Extract the (X, Y) coordinate from the center of the cell holding the provided text.  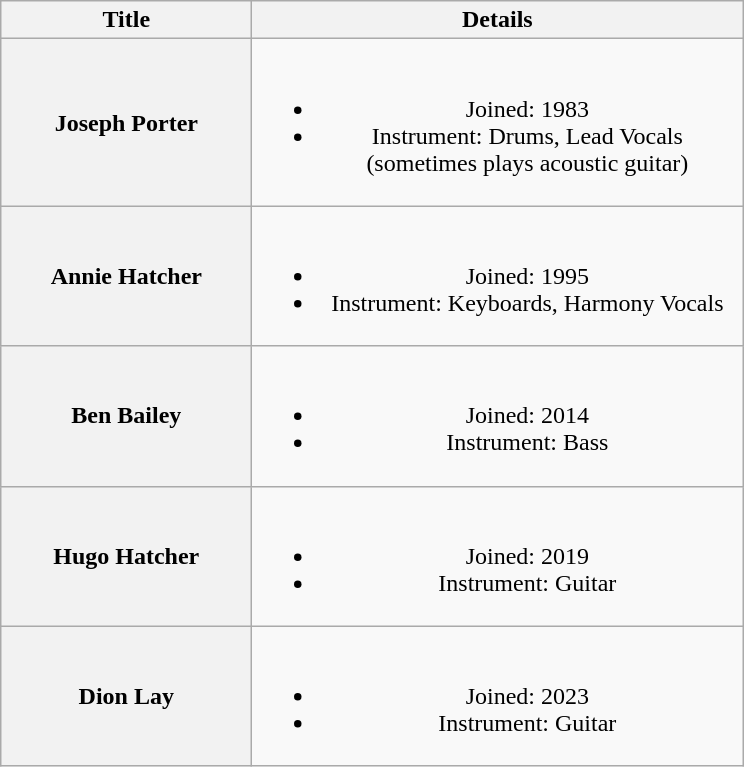
Hugo Hatcher (126, 556)
Ben Bailey (126, 416)
Joined: 2023Instrument: Guitar (498, 696)
Joined: 2019Instrument: Guitar (498, 556)
Joined: 2014Instrument: Bass (498, 416)
Joseph Porter (126, 122)
Dion Lay (126, 696)
Annie Hatcher (126, 276)
Title (126, 20)
Joined: 1983Instrument: Drums, Lead Vocals (sometimes plays acoustic guitar) (498, 122)
Details (498, 20)
Joined: 1995Instrument: Keyboards, Harmony Vocals (498, 276)
